From the cell containing the given text, extract its center point as (X, Y) coordinate. 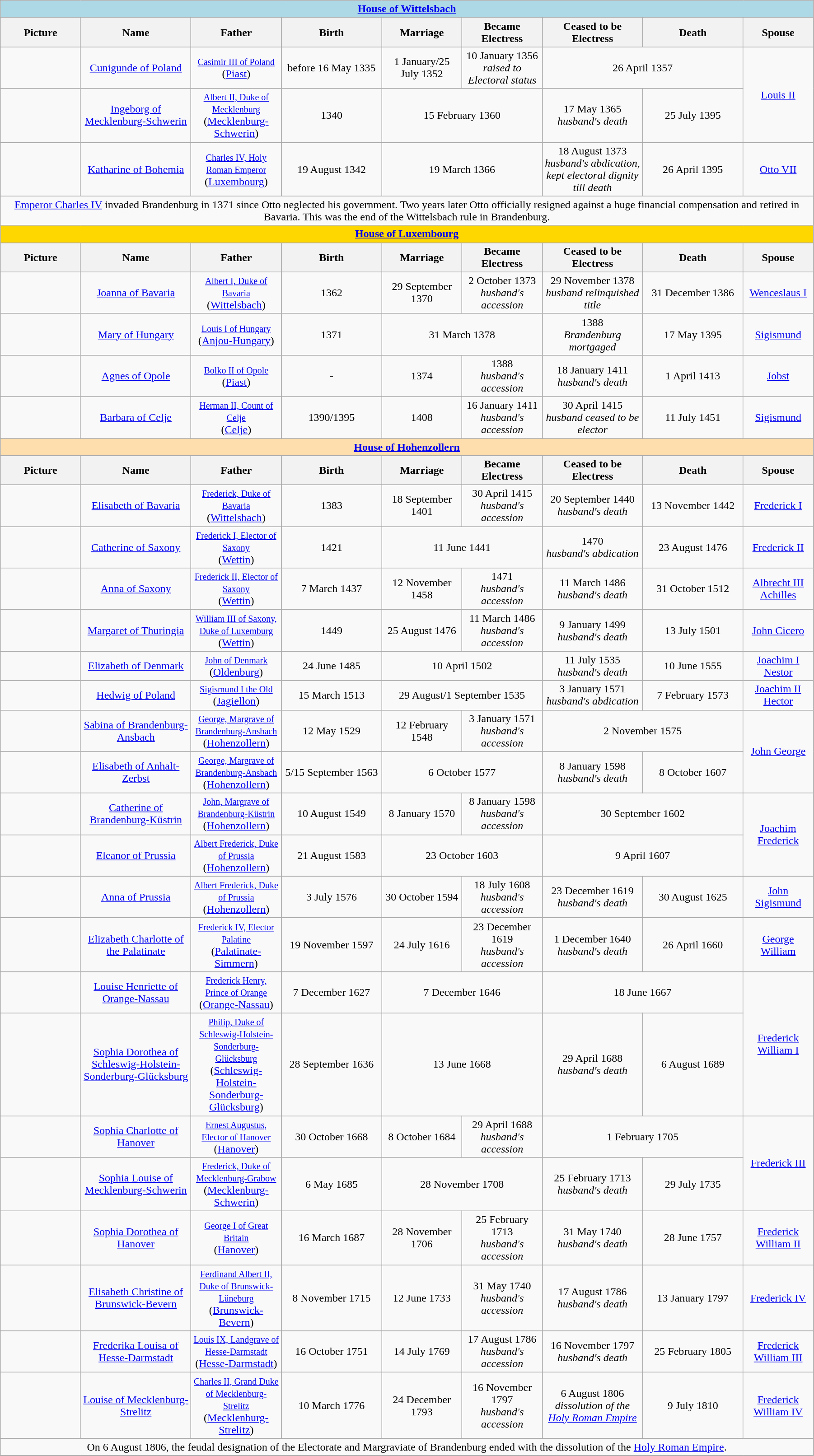
17 August 1786husband's accession (502, 1352)
Frederick William II (778, 1238)
18 August 1373husband's abdication, kept electoral dignity till death (592, 169)
Frederick IV, Elector Palatine (Palatinate-Simmern) (236, 945)
Frederick William IV (778, 1405)
8 January 1598husband's accession (502, 814)
before 16 May 1335 (332, 68)
Hedwig of Poland (136, 695)
15 February 1360 (462, 116)
Bolko II of Opole(Piast) (236, 376)
3 January 1571husband's accession (502, 731)
Louis II (778, 95)
1388Brandenburg mortgaged (592, 334)
6 May 1685 (332, 1184)
12 June 1733 (422, 1298)
24 July 1616 (422, 945)
23 December 1619husband's death (592, 897)
6 October 1577 (462, 772)
18 January 1411husband's death (592, 376)
3 January 1571husband's abdication (592, 695)
18 June 1667 (642, 992)
Jobst (778, 376)
Louise Henriette of Orange-Nassau (136, 992)
2 November 1575 (642, 731)
Mary of Hungary (136, 334)
Frederick I (778, 506)
Ernest Augustus, Elector of Hanover (Hanover) (236, 1136)
31 October 1512 (693, 589)
29 April 1688husband's death (592, 1064)
Anna of Saxony (136, 589)
7 March 1437 (332, 589)
30 April 1415husband's accession (502, 506)
26 April 1660 (693, 945)
John, Margrave of Brandenburg-Küstrin(Hohenzollern) (236, 814)
11 March 1486husband's accession (502, 630)
12 February 1548 (422, 731)
1470husband's abdication (592, 547)
17 May 1365husband's death (592, 116)
16 October 1751 (332, 1352)
Louise of Mecklenburg-Strelitz (136, 1405)
23 October 1603 (462, 855)
Frederika Louisa of Hesse-Darmstadt (136, 1352)
Anna of Prussia (136, 897)
Ingeborg of Mecklenburg-Schwerin (136, 116)
Elizabeth of Denmark (136, 666)
30 August 1625 (693, 897)
8 October 1684 (422, 1136)
17 May 1395 (693, 334)
1471husband's accession (502, 589)
21 August 1583 (332, 855)
1408 (422, 417)
16 January 1411husband's accession (502, 417)
20 September 1440husband's death (592, 506)
10 August 1549 (332, 814)
28 September 1636 (332, 1064)
2 October 1373husband's accession (502, 293)
3 July 1576 (332, 897)
1374 (422, 376)
8 October 1607 (693, 772)
Elisabeth of Bavaria (136, 506)
John George (778, 751)
19 March 1366 (462, 169)
8 November 1715 (332, 1298)
1421 (332, 547)
Herman II, Count of Celje(Celje) (236, 417)
7 December 1627 (332, 992)
George William (778, 945)
- (332, 376)
Otto VII (778, 169)
10 January 1356raised to Electoral status (502, 68)
18 September 1401 (422, 506)
Louis IX, Landgrave of Hesse-Darmstadt (Hesse-Darmstadt) (236, 1352)
17 August 1786husband's death (592, 1298)
Sophia Dorothea of Hanover (136, 1238)
Catherine of Brandenburg-Küstrin (136, 814)
Barbara of Celje (136, 417)
Frederick, Duke of Bavaria(Wittelsbach) (236, 506)
Sophia Charlotte of Hanover (136, 1136)
14 July 1769 (422, 1352)
Frederick, Duke of Mecklenburg-Grabow (Mecklenburg-Schwerin) (236, 1184)
1 February 1705 (642, 1136)
15 March 1513 (332, 695)
23 August 1476 (693, 547)
Margaret of Thuringia (136, 630)
25 July 1395 (693, 116)
Louis I of Hungary(Anjou-Hungary) (236, 334)
1362 (332, 293)
13 July 1501 (693, 630)
30 October 1594 (422, 897)
1 December 1640husband's death (592, 945)
11 July 1535husband's death (592, 666)
29 August/1 September 1535 (462, 695)
William III of Saxony, Duke of Luxemburg(Wettin) (236, 630)
28 November 1708 (462, 1184)
Sigismund I the Old(Jagiellon) (236, 695)
31 May 1740husband's accession (502, 1298)
7 February 1573 (693, 695)
29 April 1688husband's accession (502, 1136)
10 June 1555 (693, 666)
19 August 1342 (332, 169)
12 November 1458 (422, 589)
19 November 1597 (332, 945)
8 January 1570 (422, 814)
Cunigunde of Poland (136, 68)
30 October 1668 (332, 1136)
House of Wittelsbach (407, 9)
11 July 1451 (693, 417)
Joanna of Bavaria (136, 293)
24 June 1485 (332, 666)
6 August 1806dissolution of the Holy Roman Empire (592, 1405)
House of Hohenzollern (407, 447)
Elisabeth Christine of Brunswick-Bevern (136, 1298)
Katharine of Bohemia (136, 169)
28 November 1706 (422, 1238)
13 January 1797 (693, 1298)
29 July 1735 (693, 1184)
Joachim I Nestor (778, 666)
Albrecht III Achilles (778, 589)
Catherine of Saxony (136, 547)
10 April 1502 (462, 666)
Casimir III of Poland(Piast) (236, 68)
Philip, Duke of Schleswig-Holstein-Sonderburg-Glücksburg (Schleswig-Holstein-Sonderburg-Glücksburg) (236, 1064)
7 December 1646 (462, 992)
Frederick IV (778, 1298)
House of Luxembourg (407, 234)
1388husband's accession (502, 376)
25 February 1805 (693, 1352)
Elizabeth Charlotte of the Palatinate (136, 945)
Sophia Dorothea of Schleswig-Holstein-Sonderburg-Glücksburg (136, 1064)
25 August 1476 (422, 630)
Elisabeth of Anhalt-Zerbst (136, 772)
10 March 1776 (332, 1405)
1 April 1413 (693, 376)
Frederick Henry, Prince of Orange (Orange-Nassau) (236, 992)
1383 (332, 506)
26 April 1395 (693, 169)
11 June 1441 (462, 547)
6 August 1689 (693, 1064)
1449 (332, 630)
5/15 September 1563 (332, 772)
25 February 1713husband's accession (502, 1238)
31 December 1386 (693, 293)
30 April 1415husband ceased to be elector (592, 417)
1390/1395 (332, 417)
28 June 1757 (693, 1238)
16 November 1797husband's death (592, 1352)
11 March 1486husband's death (592, 589)
13 November 1442 (693, 506)
George I of Great Britain (Hanover) (236, 1238)
Sabina of Brandenburg-Ansbach (136, 731)
Albert Frederick, Duke of Prussia (Hohenzollern) (236, 897)
12 May 1529 (332, 731)
1371 (332, 334)
18 July 1608husband's accession (502, 897)
John Sigismund (778, 897)
Charles II, Grand Duke of Mecklenburg-Strelitz (Mecklenburg-Strelitz) (236, 1405)
Albert Frederick, Duke of Prussia(Hohenzollern) (236, 855)
30 September 1602 (642, 814)
16 March 1687 (332, 1238)
Frederick II (778, 547)
John of Denmark(Oldenburg) (236, 666)
16 November 1797husband's accession (502, 1405)
Charles IV, Holy Roman Emperor(Luxembourg) (236, 169)
Albert II, Duke of Mecklenburg(Mecklenburg-Schwerin) (236, 116)
Frederick William I (778, 1043)
31 May 1740husband's death (592, 1238)
Sophia Louise of Mecklenburg-Schwerin (136, 1184)
8 January 1598husband's death (592, 772)
9 January 1499husband's death (592, 630)
Joachim II Hector (778, 695)
9 July 1810 (693, 1405)
Agnes of Opole (136, 376)
25 February 1713husband's death (592, 1184)
24 December 1793 (422, 1405)
26 April 1357 (642, 68)
Frederick I, Elector of Saxony(Wettin) (236, 547)
Eleanor of Prussia (136, 855)
On 6 August 1806, the feudal designation of the Electorate and Margraviate of Brandenburg ended with the dissolution of the Holy Roman Empire. (407, 1447)
Frederick William III (778, 1352)
Albert I, Duke of Bavaria(Wittelsbach) (236, 293)
29 September 1370 (422, 293)
Joachim Frederick (778, 835)
13 June 1668 (462, 1064)
Frederick II, Elector of Saxony(Wettin) (236, 589)
1340 (332, 116)
Frederick III (778, 1163)
31 March 1378 (462, 334)
29 November 1378husband relinquished title (592, 293)
1 January/25 July 1352 (422, 68)
John Cicero (778, 630)
23 December 1619husband's accession (502, 945)
9 April 1607 (642, 855)
Ferdinand Albert II, Duke of Brunswick-Lüneburg (Brunswick-Bevern) (236, 1298)
Wenceslaus I (778, 293)
